Identify which cell holds the provided text, then report its [X, Y] central coordinate. 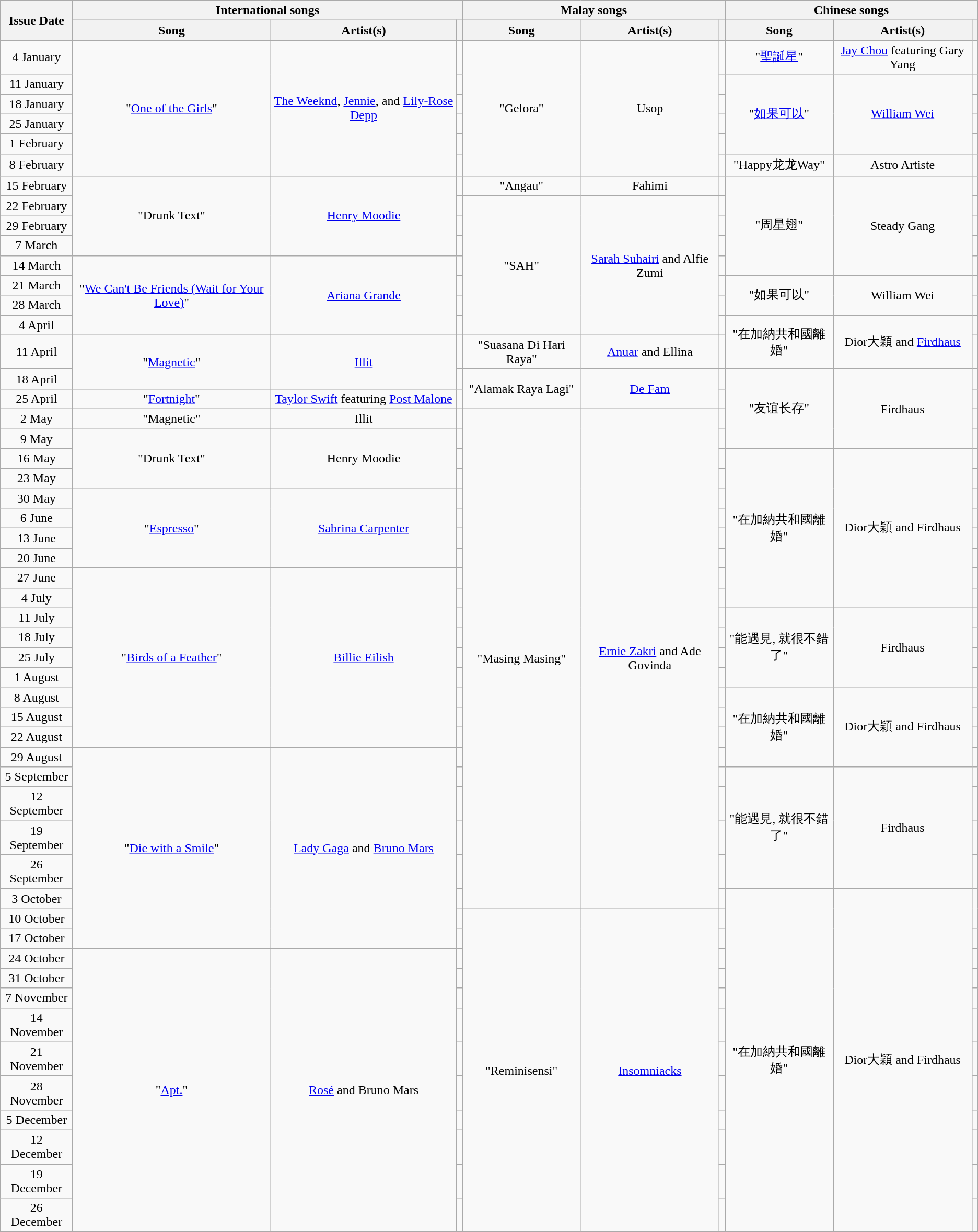
25 January [37, 124]
21 November [37, 1059]
22 February [37, 206]
12 December [37, 1146]
Issue Date [37, 20]
8 August [37, 697]
26 September [37, 871]
"Angau" [521, 186]
"Birds of a Feather" [171, 657]
25 July [37, 657]
De Fam [650, 389]
Lady Gaga and Bruno Mars [364, 848]
"Happy龙龙Way" [779, 165]
13 June [37, 538]
"Espresso" [171, 528]
"Suasana Di Hari Raya" [521, 352]
30 May [37, 498]
11 July [37, 618]
31 October [37, 978]
19 September [37, 838]
22 August [37, 737]
"We Can't Be Friends (Wait for Your Love)" [171, 295]
Sarah Suhairi and Alfie Zumi [650, 265]
18 July [37, 637]
7 November [37, 998]
"SAH" [521, 265]
Sabrina Carpenter [364, 528]
11 April [37, 352]
"One of the Girls" [171, 108]
10 October [37, 919]
"Alamak Raya Lagi" [521, 389]
Astro Artiste [903, 165]
5 December [37, 1120]
29 August [37, 757]
Fahimi [650, 186]
1 February [37, 144]
29 February [37, 226]
20 June [37, 558]
International songs [267, 10]
2 May [37, 419]
9 May [37, 438]
3 October [37, 899]
"周星翅" [779, 226]
12 September [37, 804]
4 April [37, 325]
The Weeknd, Jennie, and Lily-Rose Depp [364, 108]
23 May [37, 479]
Malay songs [593, 10]
8 February [37, 165]
15 August [37, 717]
Billie Eilish [364, 657]
24 October [37, 958]
14 March [37, 265]
Ernie Zakri and Ade Govinda [650, 658]
1 August [37, 677]
Ariana Grande [364, 295]
"Reminisensi" [521, 1070]
4 January [37, 57]
15 February [37, 186]
14 November [37, 1025]
"Fortnight" [171, 399]
Rosé and Bruno Mars [364, 1090]
19 December [37, 1181]
16 May [37, 459]
"Masing Masing" [521, 658]
"Gelora" [521, 108]
6 June [37, 518]
Usop [650, 108]
7 March [37, 246]
Chinese songs [852, 10]
Steady Gang [903, 226]
Anuar and Ellina [650, 352]
28 March [37, 305]
Insomniacks [650, 1070]
27 June [37, 578]
26 December [37, 1215]
5 September [37, 777]
"Die with a Smile" [171, 848]
28 November [37, 1093]
4 July [37, 598]
Taylor Swift featuring Post Malone [364, 399]
"聖誕星" [779, 57]
"友谊长存" [779, 409]
11 January [37, 84]
25 April [37, 399]
"Apt." [171, 1090]
Jay Chou featuring Gary Yang [903, 57]
21 March [37, 285]
18 April [37, 379]
17 October [37, 938]
18 January [37, 104]
